From the cell containing the given text, extract its center point as [X, Y] coordinate. 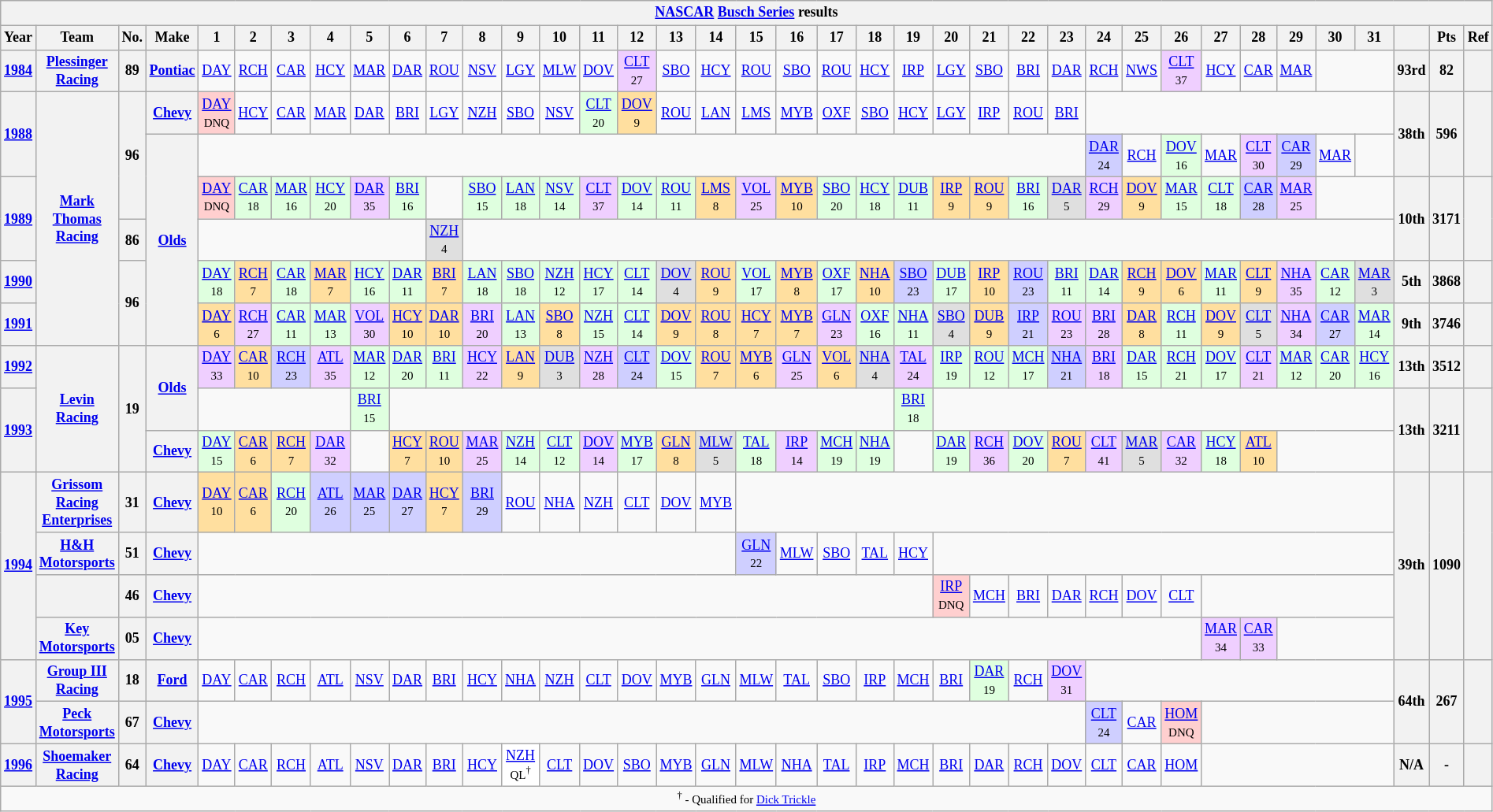
10th [1412, 219]
1993 [19, 430]
GLN8 [676, 451]
MAR16 [292, 198]
10 [559, 38]
1984 [19, 71]
DAR20 [408, 367]
9 [521, 38]
BRI15 [370, 409]
LMS [756, 113]
ROU10 [444, 451]
DUB11 [913, 198]
VOL25 [756, 198]
ATL10 [1258, 451]
H&H Motorsports [77, 554]
CLT20 [599, 113]
RCH23 [292, 367]
5 [370, 38]
64 [132, 765]
MAR5 [1142, 451]
HOMDNQ [1182, 723]
MAR3 [1374, 282]
Ford [172, 680]
NZH12 [559, 282]
† - Qualified for Dick Trickle [747, 799]
DAR15 [1142, 367]
DUB9 [990, 324]
NZH4 [444, 240]
LAN13 [521, 324]
CAR11 [292, 324]
VOL6 [837, 367]
1090 [1447, 565]
TAL18 [756, 451]
No. [132, 38]
MAR13 [330, 324]
DAR35 [370, 198]
CLT21 [1258, 367]
NZH15 [599, 324]
MAR34 [1221, 638]
MAR7 [330, 282]
DOV4 [676, 282]
46 [132, 596]
LMS8 [715, 198]
DAR27 [408, 502]
Pontiac [172, 71]
VOL30 [370, 324]
NZHQL† [521, 765]
1996 [19, 765]
IRPDNQ [952, 596]
VOL17 [756, 282]
CLT27 [637, 71]
15 [756, 38]
6 [408, 38]
MLW5 [715, 451]
05 [132, 638]
14 [715, 38]
28 [1258, 38]
MYB10 [796, 198]
82 [1447, 71]
8 [482, 38]
1989 [19, 219]
RCH21 [1182, 367]
89 [132, 71]
2 [254, 38]
Mark Thomas Racing [77, 219]
1988 [19, 134]
MAR11 [1221, 282]
1991 [19, 324]
TAL24 [913, 367]
DAR14 [1105, 282]
NHA35 [1296, 282]
OXF17 [837, 282]
NWS [1142, 71]
HCY10 [408, 324]
596 [1447, 134]
Peck Motorsports [77, 723]
39th [1412, 565]
DAY15 [217, 451]
SBO4 [952, 324]
LAN [715, 113]
DUB17 [952, 282]
Levin Racing [77, 410]
Group III Racing [77, 680]
Grissom Racing Enterprises [77, 502]
OXF16 [875, 324]
1995 [19, 701]
DAR5 [1067, 198]
BRI29 [482, 502]
MYB6 [756, 367]
51 [132, 554]
RCH11 [1182, 324]
7 [444, 38]
26 [1182, 38]
23 [1067, 38]
CLT41 [1105, 451]
1994 [19, 565]
DAY6 [217, 324]
93rd [1412, 71]
CAR12 [1335, 282]
17 [837, 38]
5th [1412, 282]
1992 [19, 367]
OXF [837, 113]
CLT12 [559, 451]
22 [1028, 38]
DOV31 [1067, 680]
ROU11 [676, 198]
3 [292, 38]
4 [330, 38]
12 [637, 38]
SBO20 [837, 198]
NHA11 [913, 324]
DAR32 [330, 451]
CAR20 [1335, 367]
RCH20 [292, 502]
Plessinger Racing [77, 71]
ROU8 [715, 324]
CAR33 [1258, 638]
Make [172, 38]
DAY18 [217, 282]
29 [1296, 38]
IRP9 [952, 198]
Year [19, 38]
RCH29 [1105, 198]
N/A [1412, 765]
GLN25 [796, 367]
NZH14 [521, 451]
MYB17 [637, 451]
NSV14 [559, 198]
1990 [19, 282]
86 [132, 240]
HOM [1182, 765]
38th [1412, 134]
Key Motorsports [77, 638]
DAR24 [1105, 155]
HCY20 [330, 198]
67 [132, 723]
IRP14 [796, 451]
13 [676, 38]
BRI20 [482, 324]
HCY17 [599, 282]
Pts [1447, 38]
16 [796, 38]
1 [217, 38]
DAY10 [217, 502]
RCH9 [1142, 282]
CLT18 [1221, 198]
20 [952, 38]
MYB8 [796, 282]
NHA10 [875, 282]
LAN9 [521, 367]
Ref [1478, 38]
Team [77, 38]
RCH36 [990, 451]
3746 [1447, 324]
NHA19 [875, 451]
BRI28 [1105, 324]
IRP19 [952, 367]
CAR10 [254, 367]
CAR27 [1335, 324]
9th [1412, 324]
DUB3 [559, 367]
Shoemaker Racing [77, 765]
SBO23 [913, 282]
BRI7 [444, 282]
- [1447, 765]
GLN23 [837, 324]
NHA21 [1067, 367]
3512 [1447, 367]
DAY33 [217, 367]
25 [1142, 38]
DOV6 [1182, 282]
NHA34 [1296, 324]
CLT5 [1258, 324]
DOV17 [1221, 367]
DAR10 [444, 324]
MAR15 [1182, 198]
SBO18 [521, 282]
HCY22 [482, 367]
RCH27 [254, 324]
MCH19 [837, 451]
SBO15 [482, 198]
CLT9 [1258, 282]
3868 [1447, 282]
11 [599, 38]
CAR28 [1258, 198]
267 [1447, 701]
MYB7 [796, 324]
24 [1105, 38]
MAR14 [1374, 324]
NASCAR Busch Series results [747, 13]
DAR11 [408, 282]
30 [1335, 38]
MCH17 [1028, 367]
GLN22 [756, 554]
CAR32 [1182, 451]
CLT30 [1258, 155]
CAR29 [1296, 155]
DOV15 [676, 367]
DOV20 [1028, 451]
3211 [1447, 430]
DAR8 [1142, 324]
SBO8 [559, 324]
ATL26 [330, 502]
21 [990, 38]
IRP10 [990, 282]
NZH28 [599, 367]
64th [1412, 701]
IRP21 [1028, 324]
3171 [1447, 219]
DOV16 [1182, 155]
NHA4 [875, 367]
27 [1221, 38]
ROU12 [990, 367]
ATL35 [330, 367]
